Extract the [X, Y] coordinate from the center of the cell holding the provided text.  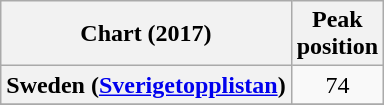
74 [337, 85]
Peakposition [337, 34]
Chart (2017) [146, 34]
Sweden (Sverigetopplistan) [146, 85]
